Capture the cell that displays the provided text and extract its (X, Y) central coordinate. 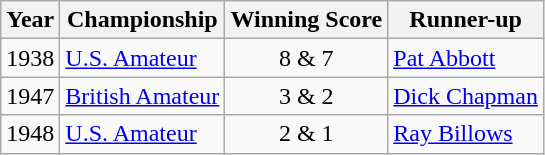
1938 (30, 58)
1947 (30, 96)
1948 (30, 134)
Pat Abbott (466, 58)
2 & 1 (306, 134)
8 & 7 (306, 58)
Championship (142, 20)
3 & 2 (306, 96)
Dick Chapman (466, 96)
Winning Score (306, 20)
Runner-up (466, 20)
British Amateur (142, 96)
Ray Billows (466, 134)
Year (30, 20)
